Output the [X, Y] coordinate of the center of the cell containing the given text.  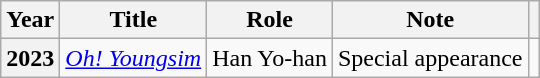
Note [430, 20]
Year [30, 20]
Role [270, 20]
Oh! Youngsim [134, 58]
2023 [30, 58]
Special appearance [430, 58]
Han Yo-han [270, 58]
Title [134, 20]
